Search for the cell housing the specified text and yield its (X, Y) center coordinate. 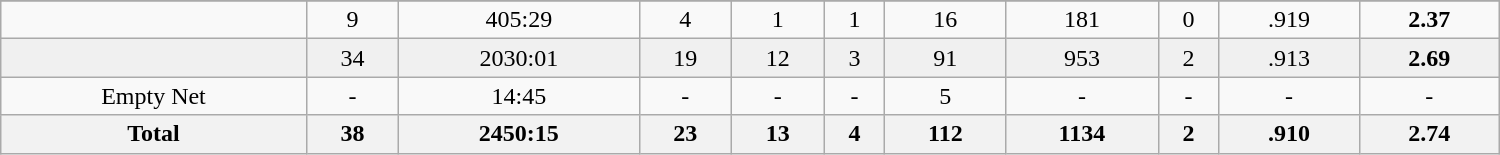
112 (946, 134)
0 (1188, 20)
1134 (1082, 134)
34 (352, 58)
38 (352, 134)
953 (1082, 58)
Empty Net (154, 96)
Total (154, 134)
.919 (1289, 20)
9 (352, 20)
.910 (1289, 134)
2450:15 (519, 134)
2.69 (1429, 58)
5 (946, 96)
23 (686, 134)
13 (778, 134)
181 (1082, 20)
16 (946, 20)
.913 (1289, 58)
2.37 (1429, 20)
14:45 (519, 96)
3 (854, 58)
2030:01 (519, 58)
91 (946, 58)
12 (778, 58)
19 (686, 58)
2.74 (1429, 134)
405:29 (519, 20)
